Scan for the cell matching the given text and deliver its [x, y] coordinate at center. 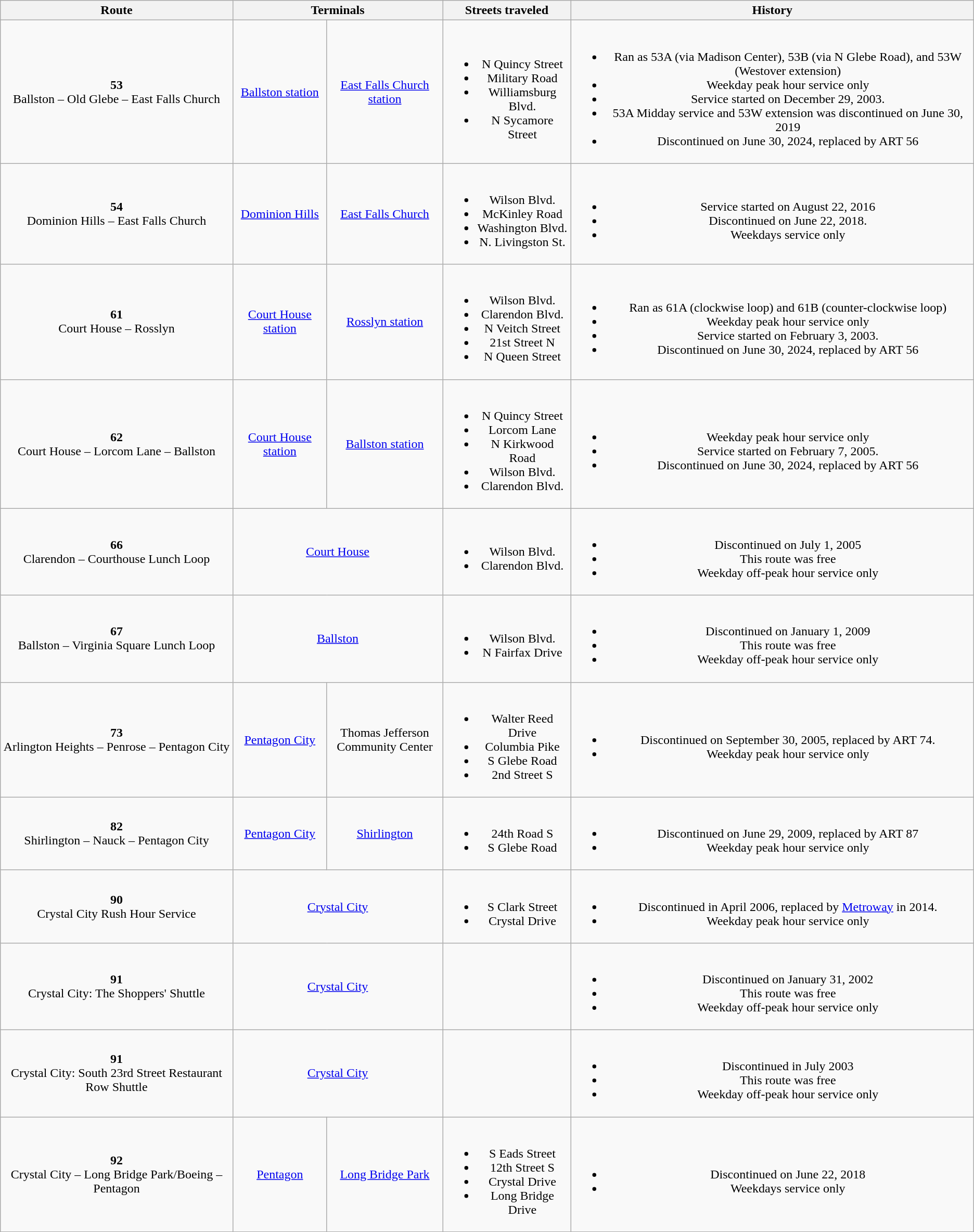
Discontinued on June 29, 2009, replaced by ART 87Weekday peak hour service only [772, 833]
Wilson Blvd.Clarendon Blvd. [507, 551]
67Ballston – Virginia Square Lunch Loop [117, 639]
73Arlington Heights – Penrose – Pentagon City [117, 740]
Streets traveled [507, 10]
Terminals [337, 10]
Wilson Blvd.N Fairfax Drive [507, 639]
N Quincy StreetLorcom LaneN Kirkwood RoadWilson Blvd.Clarendon Blvd. [507, 444]
Dominion Hills [280, 214]
Discontinued on September 30, 2005, replaced by ART 74.Weekday peak hour service only [772, 740]
Walter Reed DriveColumbia PikeS Glebe Road2nd Street S [507, 740]
Wilson Blvd.Clarendon Blvd.N Veitch Street21st Street NN Queen Street [507, 322]
91Crystal City: South 23rd Street Restaurant Row Shuttle [117, 1073]
Route [117, 10]
24th Road SS Glebe Road [507, 833]
Discontinued on June 22, 2018Weekdays service only [772, 1174]
61Court House – Rosslyn [117, 322]
Shirlington [385, 833]
92Crystal City – Long Bridge Park/Boeing – Pentagon [117, 1174]
66Clarendon – Courthouse Lunch Loop [117, 551]
Discontinued on January 31, 2002This route was freeWeekday off-peak hour service only [772, 986]
S Clark StreetCrystal Drive [507, 906]
Discontinued on July 1, 2005This route was freeWeekday off-peak hour service only [772, 551]
Ballston [337, 639]
Service started on August 22, 2016Discontinued on June 22, 2018.Weekdays service only [772, 214]
East Falls Church [385, 214]
Weekday peak hour service onlyService started on February 7, 2005.Discontinued on June 30, 2024, replaced by ART 56 [772, 444]
History [772, 10]
90Crystal City Rush Hour Service [117, 906]
S Eads Street12th Street SCrystal DriveLong Bridge Drive [507, 1174]
Discontinued on January 1, 2009This route was freeWeekday off-peak hour service only [772, 639]
Court House [337, 551]
Discontinued in April 2006, replaced by Metroway in 2014.Weekday peak hour service only [772, 906]
Thomas JeffersonCommunity Center [385, 740]
Long Bridge Park [385, 1174]
54Dominion Hills – East Falls Church [117, 214]
Pentagon [280, 1174]
Wilson Blvd.McKinley RoadWashington Blvd.N. Livingston St. [507, 214]
Rosslyn station [385, 322]
82Shirlington – Nauck – Pentagon City [117, 833]
91Crystal City: The Shoppers' Shuttle [117, 986]
Discontinued in July 2003This route was freeWeekday off-peak hour service only [772, 1073]
N Quincy StreetMilitary RoadWilliamsburg Blvd.N Sycamore Street [507, 92]
East Falls Church station [385, 92]
62Court House – Lorcom Lane – Ballston [117, 444]
53Ballston – Old Glebe – East Falls Church [117, 92]
